Locate the cell with the specified text and output its [X, Y] center coordinate. 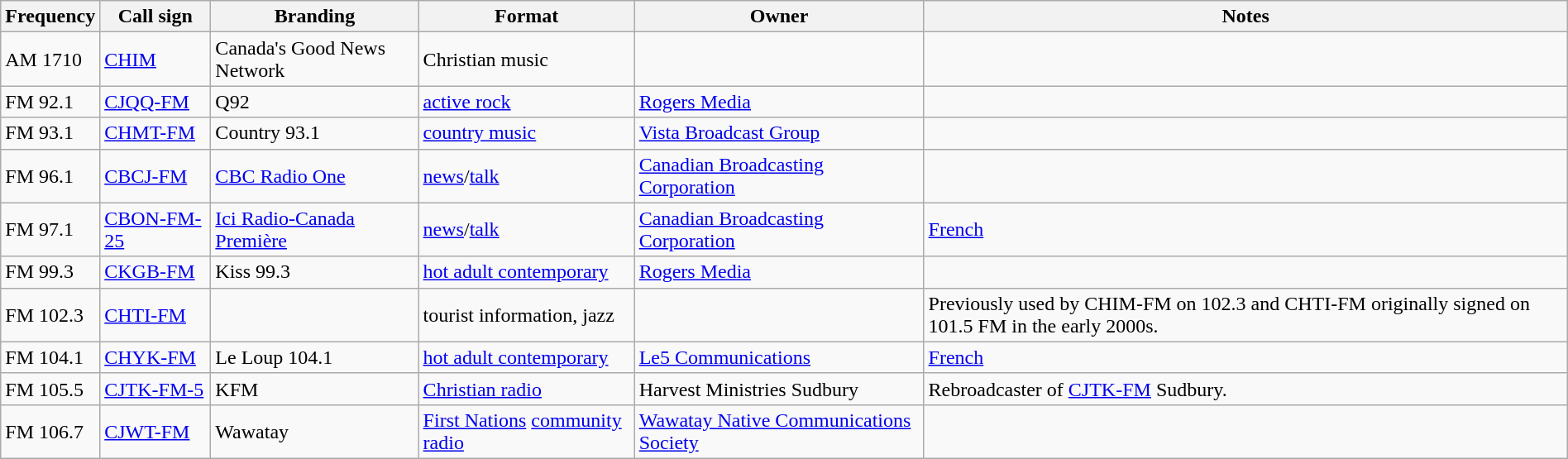
FM 97.1 [50, 230]
CJTK-FM-5 [155, 389]
Previously used by CHIM-FM on 102.3 and CHTI-FM originally signed on 101.5 FM in the early 2000s. [1245, 314]
FM 92.1 [50, 102]
FM 96.1 [50, 175]
Ici Radio-Canada Première [314, 230]
Country 93.1 [314, 133]
Kiss 99.3 [314, 272]
First Nations community radio [526, 432]
Harvest Ministries Sudbury [779, 389]
CHTI-FM [155, 314]
FM 104.1 [50, 357]
Le5 Communications [779, 357]
active rock [526, 102]
CHMT-FM [155, 133]
CHYK-FM [155, 357]
Format [526, 17]
Vista Broadcast Group [779, 133]
CKGB-FM [155, 272]
country music [526, 133]
CHIM [155, 60]
AM 1710 [50, 60]
Wawatay [314, 432]
FM 99.3 [50, 272]
Branding [314, 17]
Q92 [314, 102]
Christian radio [526, 389]
FM 105.5 [50, 389]
Notes [1245, 17]
Le Loup 104.1 [314, 357]
KFM [314, 389]
Wawatay Native Communications Society [779, 432]
CBON-FM-25 [155, 230]
CBCJ-FM [155, 175]
Frequency [50, 17]
Rebroadcaster of CJTK-FM Sudbury. [1245, 389]
FM 106.7 [50, 432]
FM 102.3 [50, 314]
Call sign [155, 17]
Canada's Good News Network [314, 60]
tourist information, jazz [526, 314]
CJWT-FM [155, 432]
CBC Radio One [314, 175]
FM 93.1 [50, 133]
Owner [779, 17]
CJQQ-FM [155, 102]
Christian music [526, 60]
